Scan for the cell matching the given text and deliver its [x, y] coordinate at center. 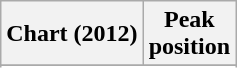
Chart (2012) [72, 34]
Peakposition [189, 34]
